Provide the [x, y] coordinate of the cell's center where the given text is located.  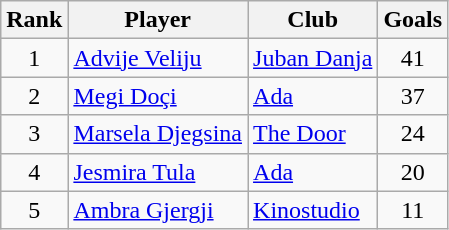
The Door [313, 134]
Juban Danja [313, 58]
1 [34, 58]
20 [413, 172]
Marsela Djegsina [158, 134]
Player [158, 20]
3 [34, 134]
41 [413, 58]
37 [413, 96]
24 [413, 134]
Ambra Gjergji [158, 210]
Megi Doçi [158, 96]
2 [34, 96]
4 [34, 172]
Advije Veliju [158, 58]
5 [34, 210]
Goals [413, 20]
Club [313, 20]
11 [413, 210]
Jesmira Tula [158, 172]
Kinostudio [313, 210]
Rank [34, 20]
